Find where the given text appears and provide that cell's center as [X, Y] coordinate. 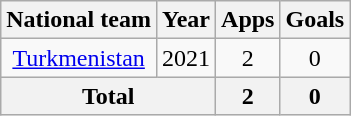
2021 [186, 58]
Turkmenistan [79, 58]
Apps [248, 20]
Goals [315, 20]
Total [108, 96]
Year [186, 20]
National team [79, 20]
